Provide the (X, Y) coordinate of the cell's center where the given text is located.  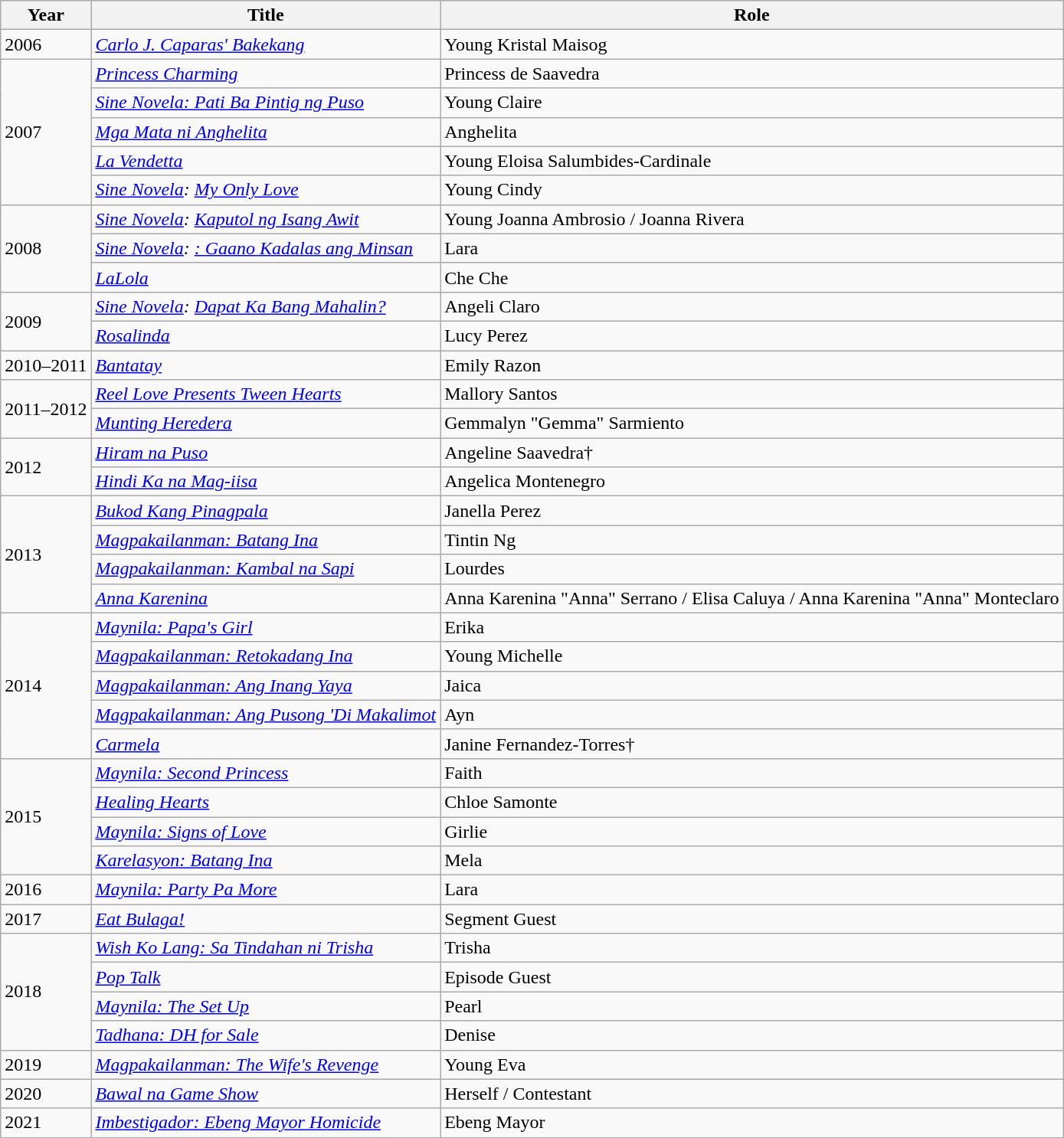
Angeline Saavedra† (752, 453)
Magpakailanman: Kambal na Sapi (266, 569)
Sine Novela: Kaputol ng Isang Awit (266, 219)
Mela (752, 861)
Bantatay (266, 365)
Princess Charming (266, 74)
Young Eloisa Salumbides-Cardinale (752, 161)
Herself / Contestant (752, 1094)
Tintin Ng (752, 540)
Magpakailanman: Ang Pusong 'Di Makalimot (266, 715)
Faith (752, 773)
Gemmalyn "Gemma" Sarmiento (752, 423)
Episode Guest (752, 977)
2013 (46, 554)
Young Eva (752, 1064)
Young Kristal Maisog (752, 44)
2016 (46, 890)
Anghelita (752, 132)
Carmela (266, 744)
Ebeng Mayor (752, 1123)
Bukod Kang Pinagpala (266, 511)
Sine Novela: Pati Ba Pintig ng Puso (266, 103)
Che Che (752, 277)
Pop Talk (266, 977)
Reel Love Presents Tween Hearts (266, 394)
Magpakailanman: Retokadang Ina (266, 656)
Year (46, 15)
Mallory Santos (752, 394)
Carlo J. Caparas' Bakekang (266, 44)
2017 (46, 919)
Angeli Claro (752, 306)
Mga Mata ni Anghelita (266, 132)
2008 (46, 248)
2007 (46, 132)
Hiram na Puso (266, 453)
2011–2012 (46, 409)
Pearl (752, 1006)
Girlie (752, 831)
Rosalinda (266, 335)
Maynila: Second Princess (266, 773)
Emily Razon (752, 365)
Eat Bulaga! (266, 919)
Karelasyon: Batang Ina (266, 861)
Title (266, 15)
Segment Guest (752, 919)
Sine Novela: Dapat Ka Bang Mahalin? (266, 306)
Young Cindy (752, 190)
Janella Perez (752, 511)
Princess de Saavedra (752, 74)
LaLola (266, 277)
Young Joanna Ambrosio / Joanna Rivera (752, 219)
2009 (46, 321)
Ayn (752, 715)
2015 (46, 816)
Healing Hearts (266, 802)
Sine Novela: My Only Love (266, 190)
Janine Fernandez-Torres† (752, 744)
Anna Karenina "Anna" Serrano / Elisa Caluya / Anna Karenina "Anna" Monteclaro (752, 598)
Wish Ko Lang: Sa Tindahan ni Trisha (266, 948)
2010–2011 (46, 365)
Maynila: Signs of Love (266, 831)
Maynila: Papa's Girl (266, 627)
Chloe Samonte (752, 802)
2014 (46, 685)
Trisha (752, 948)
Lucy Perez (752, 335)
Munting Heredera (266, 423)
Denise (752, 1035)
Young Claire (752, 103)
Magpakailanman: Ang Inang Yaya (266, 685)
2012 (46, 467)
Jaica (752, 685)
Magpakailanman: The Wife's Revenge (266, 1064)
2020 (46, 1094)
Angelica Montenegro (752, 482)
Hindi Ka na Mag-iisa (266, 482)
Sine Novela: : Gaano Kadalas ang Minsan (266, 248)
Imbestigador: Ebeng Mayor Homicide (266, 1123)
Role (752, 15)
Tadhana: DH for Sale (266, 1035)
2019 (46, 1064)
2021 (46, 1123)
Erika (752, 627)
Maynila: The Set Up (266, 1006)
Magpakailanman: Batang Ina (266, 540)
Maynila: Party Pa More (266, 890)
Anna Karenina (266, 598)
Bawal na Game Show (266, 1094)
Young Michelle (752, 656)
La Vendetta (266, 161)
2006 (46, 44)
2018 (46, 992)
Lourdes (752, 569)
